Detect which cell encompasses the target text, then output its [x, y] center coordinate. 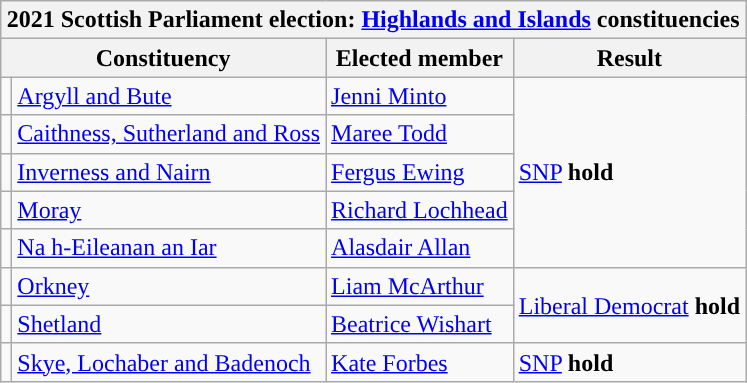
Fergus Ewing [420, 172]
Richard Lochhead [420, 210]
Liberal Democrat hold [629, 305]
Moray [169, 210]
Elected member [420, 58]
Shetland [169, 324]
Result [629, 58]
Inverness and Nairn [169, 172]
Na h-Eileanan an Iar [169, 248]
Liam McArthur [420, 286]
Maree Todd [420, 134]
Beatrice Wishart [420, 324]
Caithness, Sutherland and Ross [169, 134]
Kate Forbes [420, 362]
2021 Scottish Parliament election: Highlands and Islands constituencies [374, 20]
Alasdair Allan [420, 248]
Orkney [169, 286]
Jenni Minto [420, 96]
Constituency [164, 58]
Skye, Lochaber and Badenoch [169, 362]
Argyll and Bute [169, 96]
